For the text-containing cell, return its midpoint in [x, y] coordinate format. 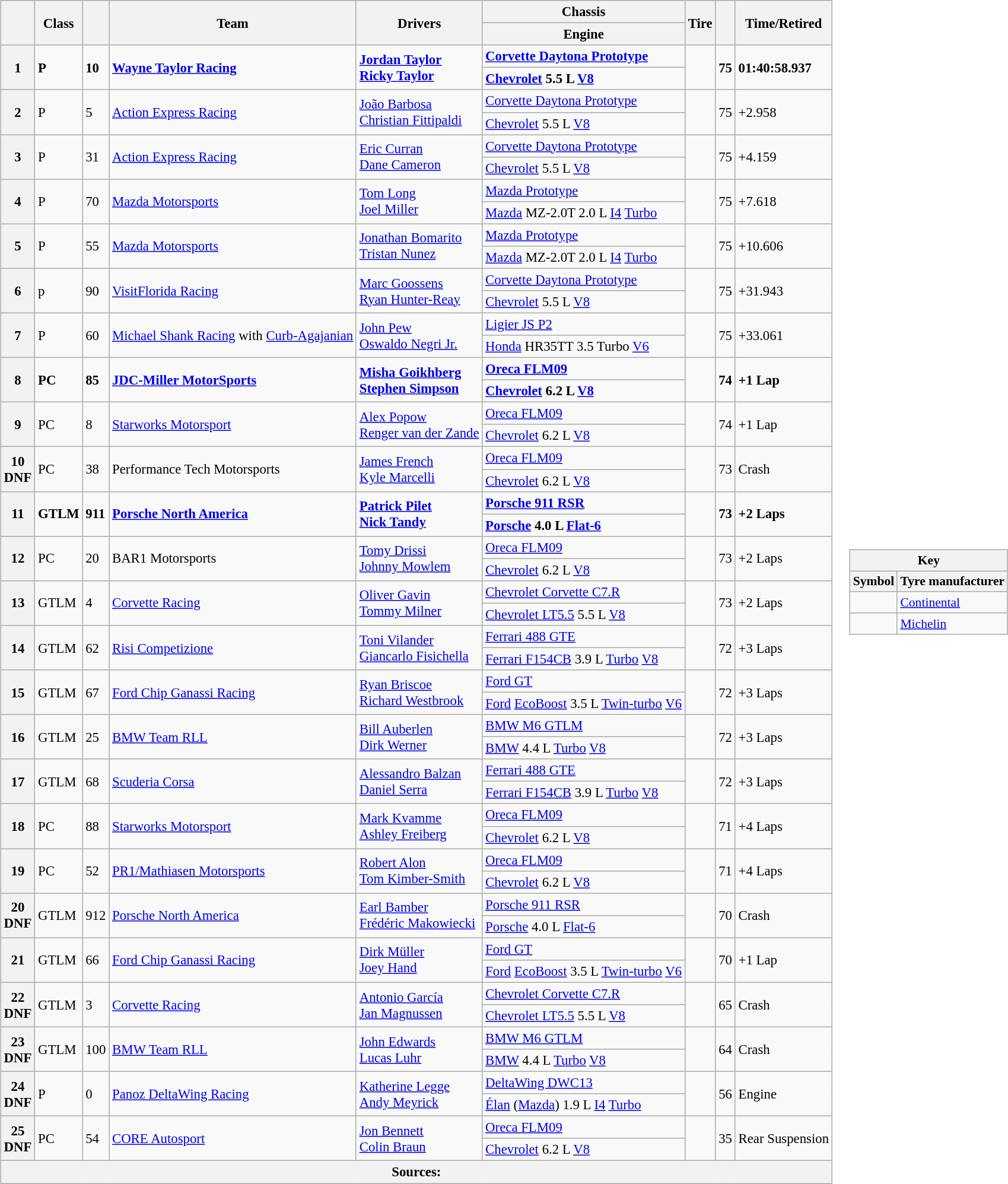
Antonio García Jan Magnussen [419, 1004]
Risi Competizione [233, 648]
Jordan Taylor Ricky Taylor [419, 68]
Patrick Pilet Nick Tandy [419, 514]
65 [725, 1004]
Tom Long Joel Miller [419, 202]
18 [18, 826]
10 [96, 68]
14 [18, 648]
Michelin [952, 624]
21 [18, 960]
Wayne Taylor Racing [233, 68]
17 [18, 781]
88 [96, 826]
JDC-Miller MotorSports [233, 380]
+31.943 [783, 291]
Misha Goikhberg Stephen Simpson [419, 380]
68 [96, 781]
Tire [700, 23]
Toni Vilander Giancarlo Fisichella [419, 648]
Oliver Gavin Tommy Milner [419, 603]
Scuderia Corsa [233, 781]
Katherine Legge Andy Meyrick [419, 1094]
VisitFlorida Racing [233, 291]
Jon Bennett Colin Braun [419, 1138]
52 [96, 871]
11 [18, 514]
67 [96, 692]
35 [725, 1138]
15 [18, 692]
John Pew Oswaldo Negri Jr. [419, 335]
+33.061 [783, 335]
CORE Autosport [233, 1138]
1 [18, 68]
64 [725, 1049]
Tomy Drissi Johnny Mowlem [419, 558]
+10.606 [783, 246]
16 [18, 737]
56 [725, 1094]
Tyre manufacturer [952, 582]
Ryan Briscoe Richard Westbrook [419, 692]
54 [96, 1138]
24DNF [18, 1094]
25 [96, 737]
66 [96, 960]
Honda HR35TT 3.5 Turbo V6 [584, 347]
Michael Shank Racing with Curb-Agajanian [233, 335]
23DNF [18, 1049]
55 [96, 246]
19 [18, 871]
Rear Suspension [783, 1138]
20 [96, 558]
7 [18, 335]
Ligier JS P2 [584, 324]
DeltaWing DWC13 [584, 1083]
Panoz DeltaWing Racing [233, 1094]
62 [96, 648]
85 [96, 380]
6 [18, 291]
13 [18, 603]
911 [96, 514]
Continental [952, 602]
12 [18, 558]
38 [96, 469]
9 [18, 425]
60 [96, 335]
01:40:58.937 [783, 68]
James French Kyle Marcelli [419, 469]
Drivers [419, 23]
25DNF [18, 1138]
+4.159 [783, 157]
31 [96, 157]
20DNF [18, 915]
Marc Goossens Ryan Hunter-Reay [419, 291]
Mark Kvamme Ashley Freiberg [419, 826]
Dirk Müller Joey Hand [419, 960]
Chassis [584, 12]
912 [96, 915]
Eric Curran Dane Cameron [419, 157]
Sources: [416, 1172]
p [59, 291]
Team [233, 23]
Robert Alon Tom Kimber-Smith [419, 871]
Alex Popow Renger van der Zande [419, 425]
Earl Bamber Frédéric Makowiecki [419, 915]
PR1/Mathiasen Motorsports [233, 871]
0 [96, 1094]
John Edwards Lucas Luhr [419, 1049]
Class [59, 23]
BAR1 Motorsports [233, 558]
Symbol [874, 582]
Élan (Mazda) 1.9 L I4 Turbo [584, 1105]
10DNF [18, 469]
Performance Tech Motorsports [233, 469]
+7.618 [783, 202]
Jonathan Bomarito Tristan Nunez [419, 246]
Bill Auberlen Dirk Werner [419, 737]
Time/Retired [783, 23]
2 [18, 112]
100 [96, 1049]
Alessandro Balzan Daniel Serra [419, 781]
+2.958 [783, 112]
Key [929, 560]
22DNF [18, 1004]
90 [96, 291]
João Barbosa Christian Fittipaldi [419, 112]
